Pinpoint the cell where the given text exists, returning its [X, Y] midpoint coordinate. 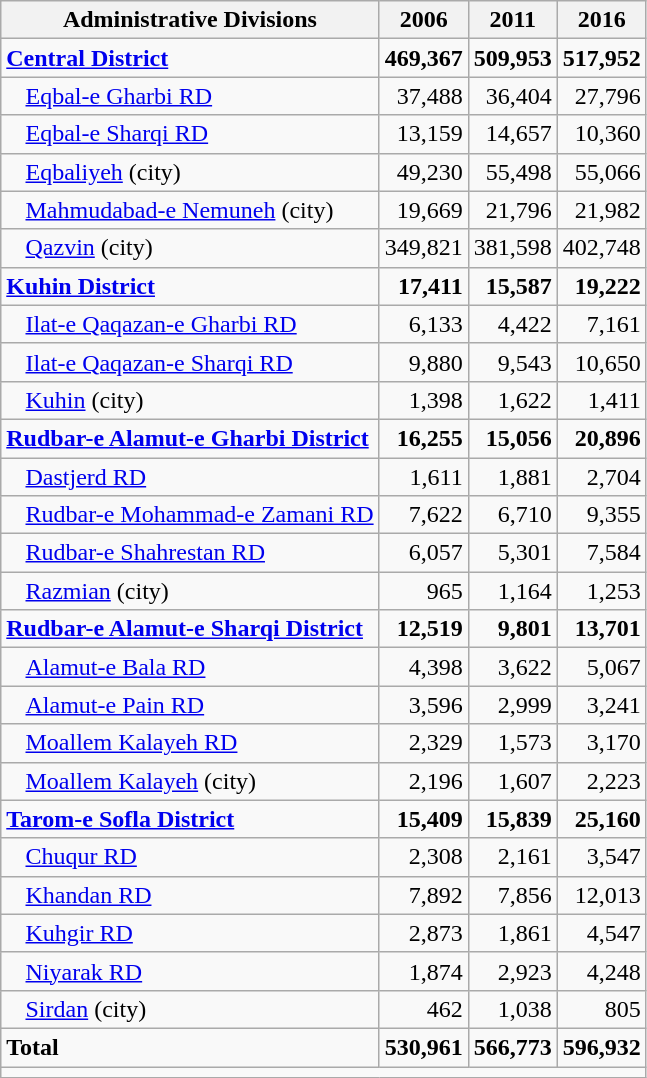
7,892 [424, 895]
Central District [190, 58]
Khandan RD [190, 895]
15,839 [512, 819]
21,796 [512, 210]
1,622 [512, 400]
1,164 [512, 591]
1,611 [424, 477]
2006 [424, 20]
1,573 [512, 743]
Chuqur RD [190, 857]
3,596 [424, 705]
13,159 [424, 134]
14,657 [512, 134]
9,880 [424, 362]
2,329 [424, 743]
3,622 [512, 667]
4,248 [602, 971]
10,650 [602, 362]
Moallem Kalayeh (city) [190, 781]
55,498 [512, 172]
1,874 [424, 971]
517,952 [602, 58]
596,932 [602, 1047]
15,409 [424, 819]
Rudbar-e Shahrestan RD [190, 553]
1,881 [512, 477]
10,360 [602, 134]
4,422 [512, 324]
Kuhin (city) [190, 400]
4,398 [424, 667]
1,253 [602, 591]
49,230 [424, 172]
Moallem Kalayeh RD [190, 743]
12,519 [424, 629]
402,748 [602, 248]
9,543 [512, 362]
Alamut-e Pain RD [190, 705]
469,367 [424, 58]
805 [602, 1009]
2,196 [424, 781]
Qazvin (city) [190, 248]
Eqbal-e Gharbi RD [190, 96]
2,873 [424, 933]
Total [190, 1047]
19,222 [602, 286]
2,704 [602, 477]
1,607 [512, 781]
349,821 [424, 248]
36,404 [512, 96]
4,547 [602, 933]
7,622 [424, 515]
Administrative Divisions [190, 20]
Eqbaliyeh (city) [190, 172]
5,067 [602, 667]
Dastjerd RD [190, 477]
15,587 [512, 286]
2,308 [424, 857]
2,923 [512, 971]
381,598 [512, 248]
16,255 [424, 438]
1,398 [424, 400]
7,584 [602, 553]
2,223 [602, 781]
6,057 [424, 553]
Alamut-e Bala RD [190, 667]
566,773 [512, 1047]
2016 [602, 20]
Tarom-e Sofla District [190, 819]
3,241 [602, 705]
Sirdan (city) [190, 1009]
7,856 [512, 895]
13,701 [602, 629]
20,896 [602, 438]
12,013 [602, 895]
530,961 [424, 1047]
Niyarak RD [190, 971]
1,411 [602, 400]
3,547 [602, 857]
Rudbar-e Alamut-e Gharbi District [190, 438]
1,861 [512, 933]
9,801 [512, 629]
2011 [512, 20]
Razmian (city) [190, 591]
25,160 [602, 819]
Kuhin District [190, 286]
9,355 [602, 515]
965 [424, 591]
15,056 [512, 438]
509,953 [512, 58]
Ilat-e Qaqazan-e Gharbi RD [190, 324]
7,161 [602, 324]
5,301 [512, 553]
6,133 [424, 324]
3,170 [602, 743]
462 [424, 1009]
Mahmudabad-e Nemuneh (city) [190, 210]
Eqbal-e Sharqi RD [190, 134]
55,066 [602, 172]
37,488 [424, 96]
Rudbar-e Alamut-e Sharqi District [190, 629]
21,982 [602, 210]
27,796 [602, 96]
1,038 [512, 1009]
Rudbar-e Mohammad-e Zamani RD [190, 515]
Kuhgir RD [190, 933]
6,710 [512, 515]
Ilat-e Qaqazan-e Sharqi RD [190, 362]
17,411 [424, 286]
2,161 [512, 857]
2,999 [512, 705]
19,669 [424, 210]
